Return the [x, y] coordinate for the center point of the cell that contains the specified text.  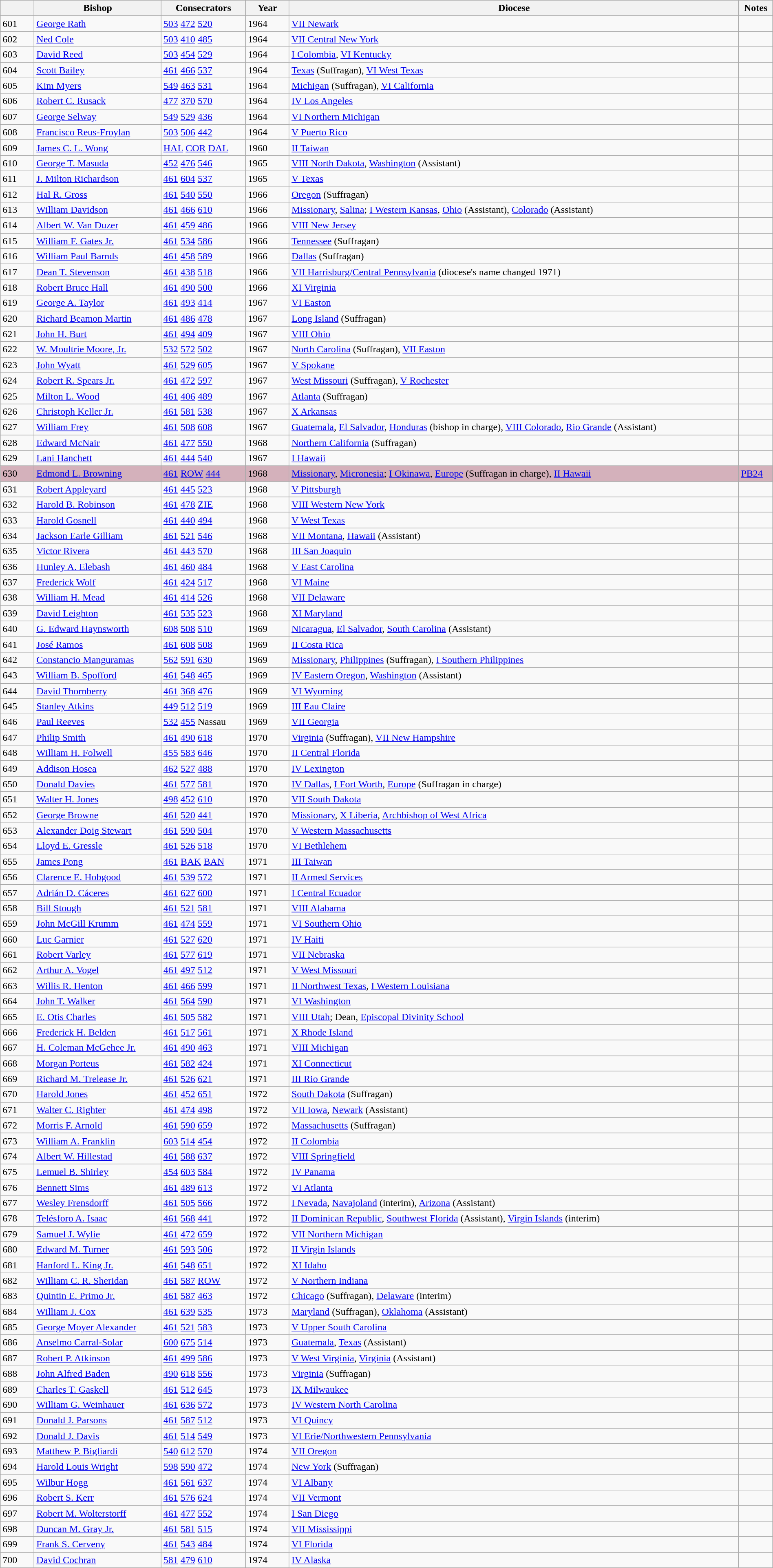
I Central Ecuador [514, 892]
William C. R. Sheridan [98, 1281]
461 438 518 [203, 272]
Samuel J. Wylie [98, 1234]
637 [17, 582]
Donald J. Davis [98, 1435]
South Dakota (Suffragan) [514, 1094]
Frederick H. Belden [98, 1032]
George T. Masuda [98, 163]
Missionary, Philippines (Suffragan), I Southern Philippines [514, 660]
607 [17, 117]
641 [17, 644]
II Dominican Republic, Southwest Florida (Assistant), Virgin Islands (interim) [514, 1219]
461 587 512 [203, 1420]
Tennessee (Suffragan) [514, 241]
461 568 441 [203, 1219]
498 452 610 [203, 799]
George Browne [98, 815]
Bill Stough [98, 908]
461 424 517 [203, 582]
684 [17, 1312]
VII Iowa, Newark (Assistant) [514, 1110]
686 [17, 1343]
Alexander Doig Stewart [98, 830]
Massachusetts (Suffragan) [514, 1125]
461 489 613 [203, 1188]
III San Joaquin [514, 551]
609 [17, 148]
PB24 [756, 474]
VI Southern Ohio [514, 923]
461 521 581 [203, 908]
461 452 651 [203, 1094]
667 [17, 1048]
699 [17, 1544]
461 478 ZIE [203, 505]
661 [17, 955]
631 [17, 489]
461 581 515 [203, 1529]
E. Otis Charles [98, 1017]
615 [17, 241]
X Rhode Island [514, 1032]
José Ramos [98, 644]
Lloyd E. Gressle [98, 846]
Harold Gosnell [98, 520]
Albert W. Hillestad [98, 1156]
675 [17, 1172]
I Hawaii [514, 458]
603 514 454 [203, 1141]
461 490 463 [203, 1048]
646 [17, 722]
VI Wyoming [514, 691]
David Reed [98, 55]
Wesley Frensdorff [98, 1203]
IV Alaska [514, 1560]
V Texas [514, 179]
VI Washington [514, 1001]
G. Edward Haynsworth [98, 629]
Charles T. Gaskell [98, 1389]
IX Milwaukee [514, 1389]
651 [17, 799]
VII Northern Michigan [514, 1234]
461 493 414 [203, 303]
VII Vermont [514, 1498]
Robert R. Spears Jr. [98, 380]
VII Harrisburg/Central Pennsylvania (diocese's name changed 1971) [514, 272]
IV Haiti [514, 939]
605 [17, 86]
682 [17, 1281]
680 [17, 1250]
461 505 582 [203, 1017]
581 479 610 [203, 1560]
628 [17, 442]
490 618 556 [203, 1374]
Lemuel B. Shirley [98, 1172]
David Thornberry [98, 691]
461 604 537 [203, 179]
Maryland (Suffragan), Oklahoma (Assistant) [514, 1312]
David Cochran [98, 1560]
461 543 484 [203, 1544]
John Wyatt [98, 365]
461 490 500 [203, 287]
VII Nebraska [514, 955]
452 476 546 [203, 163]
Anselmo Carral-Solar [98, 1343]
Hunley A. Elebash [98, 567]
VI Florida [514, 1544]
461 520 441 [203, 815]
461 534 586 [203, 241]
John Alfred Baden [98, 1374]
VIII Ohio [514, 334]
666 [17, 1032]
III Rio Grande [514, 1079]
461 508 608 [203, 427]
III Eau Claire [514, 707]
461 576 624 [203, 1498]
461 539 572 [203, 877]
William J. Cox [98, 1312]
John H. Burt [98, 334]
461 490 618 [203, 738]
454 603 584 [203, 1172]
II Taiwan [514, 148]
461 443 570 [203, 551]
693 [17, 1451]
Wilbur Hogg [98, 1482]
Robert Varley [98, 955]
II Central Florida [514, 753]
461 472 659 [203, 1234]
Northern California (Suffragan) [514, 442]
Matthew P. Bigliardi [98, 1451]
503 410 485 [203, 39]
Morris F. Arnold [98, 1125]
VI Bethlehem [514, 846]
VII Montana, Hawaii (Assistant) [514, 536]
461 466 610 [203, 210]
Virginia (Suffragan) [514, 1374]
670 [17, 1094]
Kim Myers [98, 86]
Richard Beamon Martin [98, 318]
613 [17, 210]
659 [17, 923]
Addison Hosea [98, 769]
461 514 549 [203, 1435]
687 [17, 1358]
Robert Appleyard [98, 489]
VII Mississippi [514, 1529]
665 [17, 1017]
Duncan M. Gray Jr. [98, 1529]
Ned Cole [98, 39]
Donald J. Parsons [98, 1420]
Richard M. Trelease Jr. [98, 1079]
461 582 424 [203, 1063]
461 499 586 [203, 1358]
H. Coleman McGehee Jr. [98, 1048]
549 529 436 [203, 117]
461 548 465 [203, 675]
VI Atlanta [514, 1188]
V West Missouri [514, 970]
610 [17, 163]
Dean T. Stevenson [98, 272]
461 ROW 444 [203, 474]
Oregon (Suffragan) [514, 194]
Robert C. Rusack [98, 101]
Hanford L. King Jr. [98, 1265]
Atlanta (Suffragan) [514, 396]
David Leighton [98, 613]
503 454 529 [203, 55]
Frank S. Cerveny [98, 1544]
XI Connecticut [514, 1063]
461 639 535 [203, 1312]
Walter C. Righter [98, 1110]
640 [17, 629]
IV Eastern Oregon, Washington (Assistant) [514, 675]
VIII Utah; Dean, Episcopal Divinity School [514, 1017]
William H. Mead [98, 598]
672 [17, 1125]
W. Moultrie Moore, Jr. [98, 349]
690 [17, 1405]
Paul Reeves [98, 722]
Edmond L. Browning [98, 474]
461 529 605 [203, 365]
IV Panama [514, 1172]
Bennett Sims [98, 1188]
Edward M. Turner [98, 1250]
VI Easton [514, 303]
III Taiwan [514, 861]
Diocese [514, 8]
Missionary, Micronesia; I Okinawa, Europe (Suffragan in charge), II Hawaii [514, 474]
VII Central New York [514, 39]
477 370 570 [203, 101]
632 [17, 505]
611 [17, 179]
658 [17, 908]
503 506 442 [203, 132]
Willis R. Henton [98, 986]
II Costa Rica [514, 644]
461 406 489 [203, 396]
691 [17, 1420]
IV Dallas, I Fort Worth, Europe (Suffragan in charge) [514, 784]
461 521 583 [203, 1327]
VIII Alabama [514, 908]
688 [17, 1374]
449 512 519 [203, 707]
V Northern Indiana [514, 1281]
Chicago (Suffragan), Delaware (interim) [514, 1296]
James Pong [98, 861]
647 [17, 738]
461 521 546 [203, 536]
IV Los Angeles [514, 101]
639 [17, 613]
Scott Bailey [98, 70]
Bishop [98, 8]
Hal R. Gross [98, 194]
455 583 646 [203, 753]
Quintin E. Primo Jr. [98, 1296]
Robert M. Wolterstorff [98, 1513]
West Missouri (Suffragan), V Rochester [514, 380]
461 474 559 [203, 923]
V Spokane [514, 365]
620 [17, 318]
627 [17, 427]
630 [17, 474]
614 [17, 225]
V Upper South Carolina [514, 1327]
VIII Michigan [514, 1048]
461 587 463 [203, 1296]
461 527 620 [203, 939]
HAL COR DAL [203, 148]
II Northwest Texas, I Western Louisiana [514, 986]
461 444 540 [203, 458]
461 459 486 [203, 225]
461 466 599 [203, 986]
VI Quincy [514, 1420]
461 474 498 [203, 1110]
George A. Taylor [98, 303]
663 [17, 986]
681 [17, 1265]
Year [267, 8]
Victor Rivera [98, 551]
VIII North Dakota, Washington (Assistant) [514, 163]
J. Milton Richardson [98, 179]
625 [17, 396]
I Colombia, VI Kentucky [514, 55]
679 [17, 1234]
633 [17, 520]
461 590 504 [203, 830]
461 458 589 [203, 256]
532 455 Nassau [203, 722]
683 [17, 1296]
Harold Jones [98, 1094]
II Colombia [514, 1141]
540 612 570 [203, 1451]
660 [17, 939]
Missionary, X Liberia, Archbishop of West Africa [514, 815]
VI Albany [514, 1482]
461 593 506 [203, 1250]
Missionary, Salina; I Western Kansas, Ohio (Assistant), Colorado (Assistant) [514, 210]
Lani Hanchett [98, 458]
Milton L. Wood [98, 396]
Albert W. Van Duzer [98, 225]
677 [17, 1203]
William B. Spofford [98, 675]
V West Virginia, Virginia (Assistant) [514, 1358]
603 [17, 55]
Guatemala, Texas (Assistant) [514, 1343]
654 [17, 846]
673 [17, 1141]
Morgan Porteus [98, 1063]
653 [17, 830]
618 [17, 287]
Michigan (Suffragan), VI California [514, 86]
634 [17, 536]
461 517 561 [203, 1032]
562 591 630 [203, 660]
461 494 409 [203, 334]
608 508 510 [203, 629]
612 [17, 194]
617 [17, 272]
697 [17, 1513]
662 [17, 970]
619 [17, 303]
461 445 523 [203, 489]
461 486 478 [203, 318]
461 548 651 [203, 1265]
V Pittsburgh [514, 489]
698 [17, 1529]
700 [17, 1560]
I Nevada, Navajoland (interim), Arizona (Assistant) [514, 1203]
461 512 645 [203, 1389]
674 [17, 1156]
623 [17, 365]
461 505 566 [203, 1203]
461 526 621 [203, 1079]
Clarence E. Hobgood [98, 877]
461 577 581 [203, 784]
Dallas (Suffragan) [514, 256]
VI Northern Michigan [514, 117]
656 [17, 877]
503 472 520 [203, 24]
461 472 597 [203, 380]
North Carolina (Suffragan), VII Easton [514, 349]
XI Idaho [514, 1265]
Christoph Keller Jr. [98, 411]
VI Maine [514, 582]
643 [17, 675]
VII Oregon [514, 1451]
601 [17, 24]
Telésforo A. Isaac [98, 1219]
462 527 488 [203, 769]
461 636 572 [203, 1405]
636 [17, 567]
624 [17, 380]
461 414 526 [203, 598]
William G. Weinhauer [98, 1405]
V Western Massachusetts [514, 830]
622 [17, 349]
Luc Garnier [98, 939]
695 [17, 1482]
669 [17, 1079]
William Davidson [98, 210]
689 [17, 1389]
V Puerto Rico [514, 132]
461 564 590 [203, 1001]
VI Erie/Northwestern Pennsylvania [514, 1435]
Adrián D. Cáceres [98, 892]
Philip Smith [98, 738]
II Virgin Islands [514, 1250]
657 [17, 892]
598 590 472 [203, 1467]
Virginia (Suffragan), VII New Hampshire [514, 738]
461 497 512 [203, 970]
Harold B. Robinson [98, 505]
461 587 ROW [203, 1281]
Constancio Manguramas [98, 660]
461 526 518 [203, 846]
New York (Suffragan) [514, 1467]
William H. Folwell [98, 753]
461 561 637 [203, 1482]
V West Texas [514, 520]
645 [17, 707]
644 [17, 691]
Donald Davies [98, 784]
461 535 523 [203, 613]
600 675 514 [203, 1343]
626 [17, 411]
X Arkansas [514, 411]
461 588 637 [203, 1156]
VIII Western New York [514, 505]
William A. Franklin [98, 1141]
608 [17, 132]
676 [17, 1188]
Harold Louis Wright [98, 1467]
549 463 531 [203, 86]
668 [17, 1063]
Nicaragua, El Salvador, South Carolina (Assistant) [514, 629]
621 [17, 334]
VII South Dakota [514, 799]
Jackson Earle Gilliam [98, 536]
635 [17, 551]
XI Virginia [514, 287]
Texas (Suffragan), VI West Texas [514, 70]
664 [17, 1001]
William F. Gates Jr. [98, 241]
461 466 537 [203, 70]
Robert P. Atkinson [98, 1358]
Long Island (Suffragan) [514, 318]
461 440 494 [203, 520]
Stanley Atkins [98, 707]
606 [17, 101]
629 [17, 458]
692 [17, 1435]
604 [17, 70]
461 460 484 [203, 567]
696 [17, 1498]
John McGill Krumm [98, 923]
461 627 600 [203, 892]
Notes [756, 8]
John T. Walker [98, 1001]
461 608 508 [203, 644]
Francisco Reus-Froylan [98, 132]
461 BAK BAN [203, 861]
461 368 476 [203, 691]
616 [17, 256]
532 572 502 [203, 349]
671 [17, 1110]
652 [17, 815]
II Armed Services [514, 877]
655 [17, 861]
VII Delaware [514, 598]
George Moyer Alexander [98, 1327]
Walter H. Jones [98, 799]
694 [17, 1467]
Robert Bruce Hall [98, 287]
461 590 659 [203, 1125]
VIII Springfield [514, 1156]
Consecrators [203, 8]
Edward McNair [98, 442]
IV Western North Carolina [514, 1405]
Arthur A. Vogel [98, 970]
VIII New Jersey [514, 225]
VII Georgia [514, 722]
James C. L. Wong [98, 148]
650 [17, 784]
461 540 550 [203, 194]
IV Lexington [514, 769]
VII Newark [514, 24]
461 581 538 [203, 411]
XI Maryland [514, 613]
602 [17, 39]
1960 [267, 148]
638 [17, 598]
Robert S. Kerr [98, 1498]
678 [17, 1219]
William Paul Barnds [98, 256]
William Frey [98, 427]
George Selway [98, 117]
Guatemala, El Salvador, Honduras (bishop in charge), VIII Colorado, Rio Grande (Assistant) [514, 427]
Frederick Wolf [98, 582]
461 477 550 [203, 442]
461 577 619 [203, 955]
George Rath [98, 24]
V East Carolina [514, 567]
I San Diego [514, 1513]
649 [17, 769]
648 [17, 753]
461 477 552 [203, 1513]
642 [17, 660]
685 [17, 1327]
